Return [X, Y] of the center of cell containing provided text 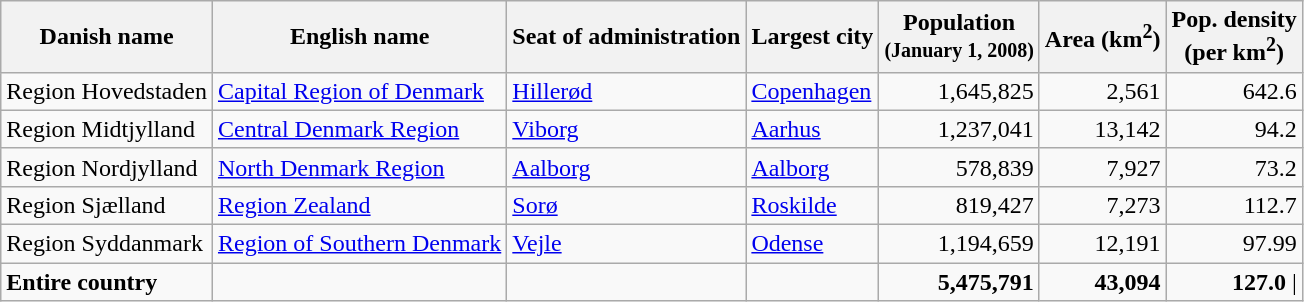
Danish name [107, 37]
Hillerød [626, 91]
Viborg [626, 129]
Region Sjælland [107, 205]
578,839 [959, 167]
Central Denmark Region [359, 129]
Copenhagen [812, 91]
Region Hovedstaden [107, 91]
2,561 [1102, 91]
North Denmark Region [359, 167]
Seat of administration [626, 37]
Region Zealand [359, 205]
13,142 [1102, 129]
Largest city [812, 37]
Pop. density(per km2) [1234, 37]
43,094 [1102, 282]
1,237,041 [959, 129]
Aarhus [812, 129]
1,645,825 [959, 91]
642.6 [1234, 91]
112.7 [1234, 205]
7,927 [1102, 167]
Vejle [626, 244]
Capital Region of Denmark [359, 91]
Region Syddanmark [107, 244]
94.2 [1234, 129]
Area (km2) [1102, 37]
Region Midtjylland [107, 129]
819,427 [959, 205]
1,194,659 [959, 244]
73.2 [1234, 167]
Population(January 1, 2008) [959, 37]
Region of Southern Denmark [359, 244]
English name [359, 37]
Region Nordjylland [107, 167]
Odense [812, 244]
7,273 [1102, 205]
97.99 [1234, 244]
127.0 | [1234, 282]
Roskilde [812, 205]
Sorø [626, 205]
Entire country [107, 282]
12,191 [1102, 244]
5,475,791 [959, 282]
